Provide the [x, y] coordinate of the cell's center where the given text is located.  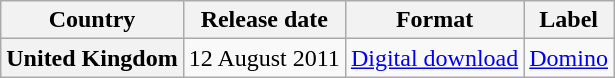
Release date [264, 20]
Country [92, 20]
United Kingdom [92, 58]
Domino [569, 58]
12 August 2011 [264, 58]
Label [569, 20]
Format [434, 20]
Digital download [434, 58]
